Identify which cell holds the provided text, then report its [X, Y] central coordinate. 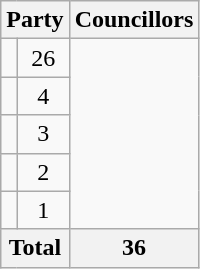
Party [35, 20]
26 [43, 58]
3 [43, 134]
4 [43, 96]
2 [43, 172]
36 [134, 248]
Total [35, 248]
Councillors [134, 20]
1 [43, 210]
